Capture the cell that displays the provided text and extract its (x, y) central coordinate. 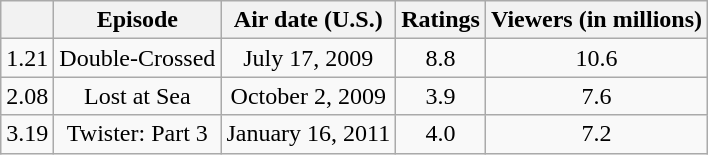
Lost at Sea (138, 96)
1.21 (28, 58)
July 17, 2009 (308, 58)
10.6 (596, 58)
Episode (138, 20)
3.19 (28, 134)
Twister: Part 3 (138, 134)
7.6 (596, 96)
2.08 (28, 96)
8.8 (441, 58)
3.9 (441, 96)
4.0 (441, 134)
October 2, 2009 (308, 96)
7.2 (596, 134)
Air date (U.S.) (308, 20)
Double-Crossed (138, 58)
Viewers (in millions) (596, 20)
Ratings (441, 20)
January 16, 2011 (308, 134)
